Return the (x, y) coordinate for the center point of the cell that contains the specified text.  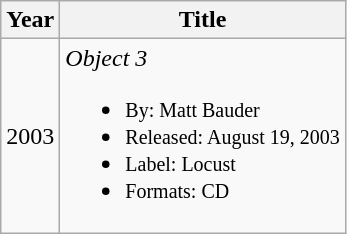
Year (30, 20)
2003 (30, 136)
Object 3By: Matt BauderReleased: August 19, 2003Label: LocustFormats: CD (202, 136)
Title (202, 20)
